Scan for the cell matching the given text and deliver its (X, Y) coordinate at center. 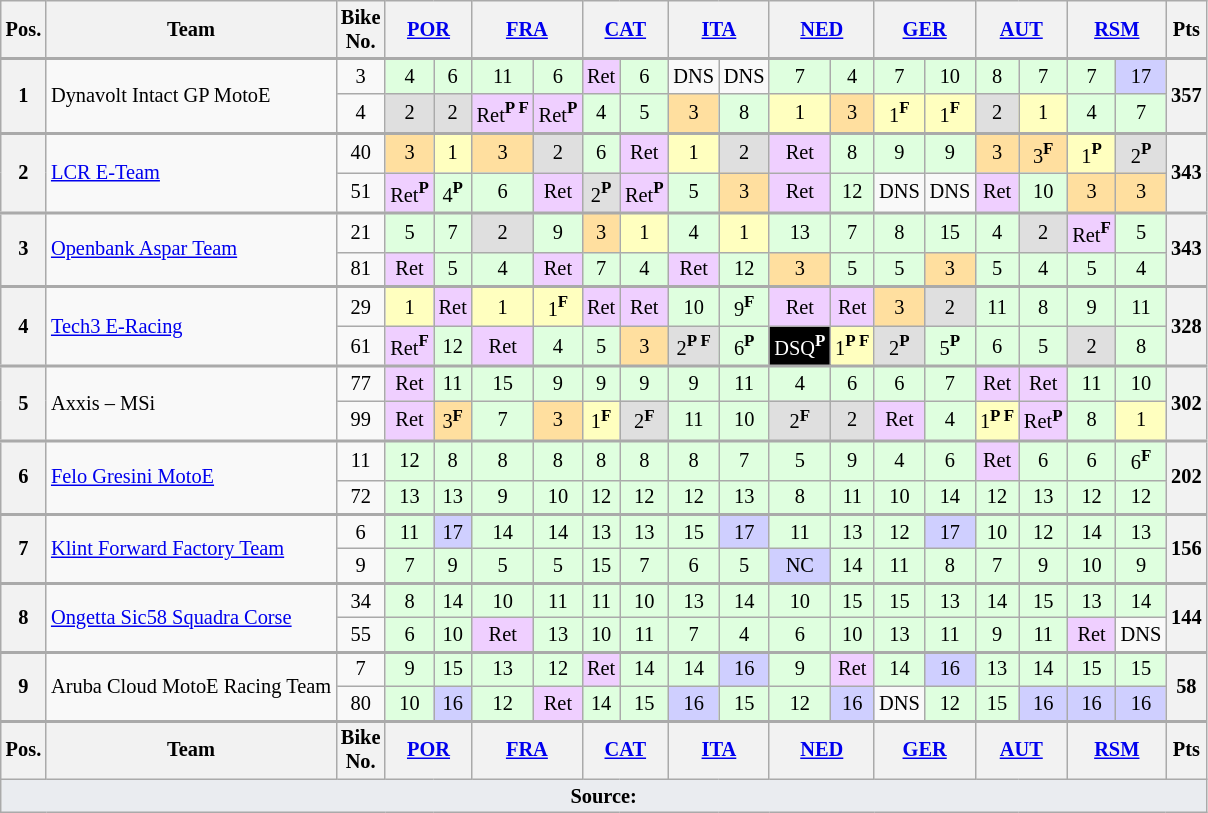
72 (360, 497)
58 (1186, 686)
Openbank Aspar Team (191, 249)
Source: (604, 796)
Aruba Cloud MotoE Racing Team (191, 686)
Klint Forward Factory Team (191, 548)
2P F (693, 346)
Axxis – MSi (191, 403)
DSQP (800, 346)
21 (360, 232)
55 (360, 634)
1P (1091, 153)
6P (744, 346)
40 (360, 153)
34 (360, 600)
29 (360, 306)
202 (1186, 477)
Dynavolt Intact GP MotoE (191, 96)
81 (360, 269)
Ongetta Sic58 Squadra Corse (191, 618)
RetP F (503, 113)
9F (744, 306)
80 (360, 703)
77 (360, 383)
61 (360, 346)
4P (453, 193)
302 (1186, 403)
99 (360, 420)
328 (1186, 326)
5P (950, 346)
156 (1186, 548)
6F (1141, 460)
NC (800, 565)
51 (360, 193)
Tech3 E-Racing (191, 326)
357 (1186, 96)
Felo Gresini MotoE (191, 477)
LCR E-Team (191, 172)
144 (1186, 618)
